Capture the cell that displays the provided text and extract its (X, Y) central coordinate. 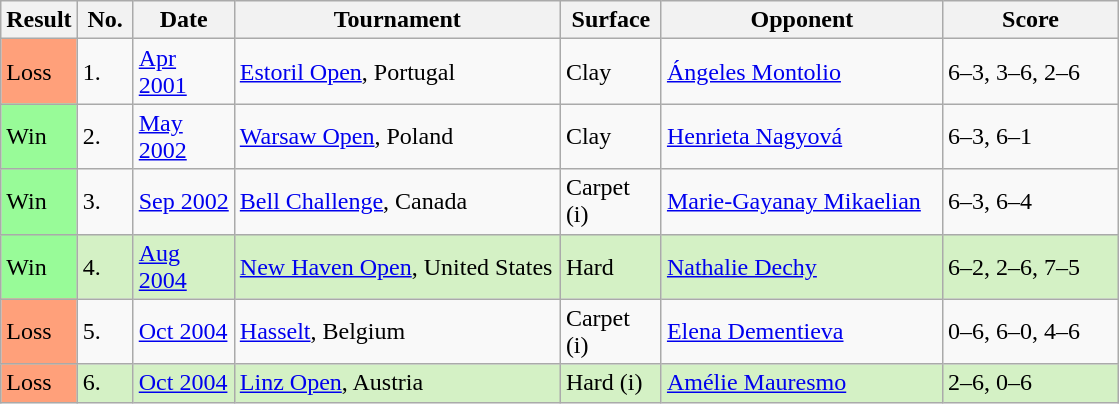
Estoril Open, Portugal (397, 72)
Henrieta Nagyová (802, 136)
0–6, 6–0, 4–6 (1030, 332)
Nathalie Dechy (802, 266)
2–6, 0–6 (1030, 383)
Surface (610, 20)
Tournament (397, 20)
3. (105, 202)
6. (105, 383)
Opponent (802, 20)
Aug 2004 (184, 266)
Date (184, 20)
Score (1030, 20)
1. (105, 72)
Marie-Gayanay Mikaelian (802, 202)
2. (105, 136)
Hard (i) (610, 383)
Hard (610, 266)
Warsaw Open, Poland (397, 136)
5. (105, 332)
Amélie Mauresmo (802, 383)
Apr 2001 (184, 72)
Sep 2002 (184, 202)
Result (39, 20)
Bell Challenge, Canada (397, 202)
4. (105, 266)
Hasselt, Belgium (397, 332)
6–3, 6–1 (1030, 136)
May 2002 (184, 136)
Linz Open, Austria (397, 383)
6–3, 3–6, 2–6 (1030, 72)
6–2, 2–6, 7–5 (1030, 266)
6–3, 6–4 (1030, 202)
New Haven Open, United States (397, 266)
Ángeles Montolio (802, 72)
Elena Dementieva (802, 332)
No. (105, 20)
